Identify which cell holds the provided text, then report its (x, y) central coordinate. 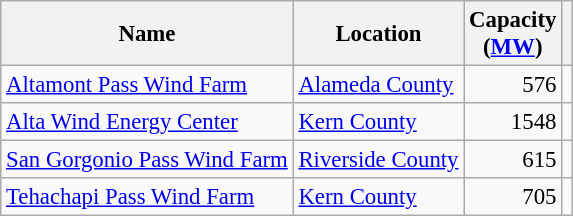
Tehachapi Pass Wind Farm (147, 197)
705 (513, 197)
Riverside County (378, 160)
Alta Wind Energy Center (147, 122)
1548 (513, 122)
San Gorgonio Pass Wind Farm (147, 160)
Location (378, 34)
Name (147, 34)
Altamont Pass Wind Farm (147, 85)
576 (513, 85)
Alameda County (378, 85)
615 (513, 160)
Capacity(MW) (513, 34)
